Pinpoint the cell where the given text exists, returning its [x, y] midpoint coordinate. 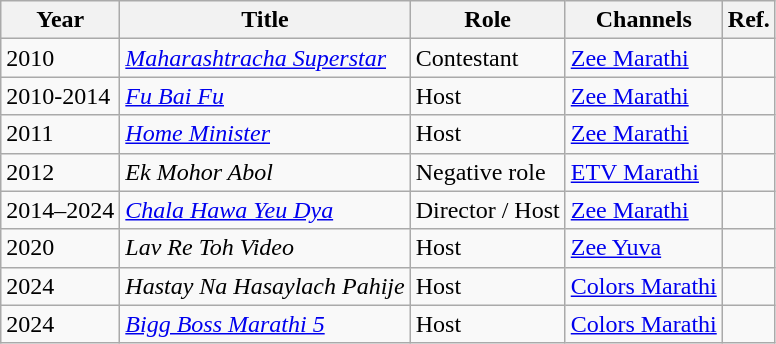
Chala Hawa Yeu Dya [265, 210]
2011 [60, 134]
Lav Re Toh Video [265, 248]
Role [488, 20]
Contestant [488, 58]
Ref. [748, 20]
Maharashtracha Superstar [265, 58]
Channels [644, 20]
Bigg Boss Marathi 5 [265, 324]
ETV Marathi [644, 172]
Year [60, 20]
Ek Mohor Abol [265, 172]
2012 [60, 172]
Hastay Na Hasaylach Pahije [265, 286]
Fu Bai Fu [265, 96]
Director / Host [488, 210]
Zee Yuva [644, 248]
2014–2024 [60, 210]
Home Minister [265, 134]
2020 [60, 248]
2010 [60, 58]
Title [265, 20]
Negative role [488, 172]
2010-2014 [60, 96]
